Return (X, Y) of the center of cell containing provided text 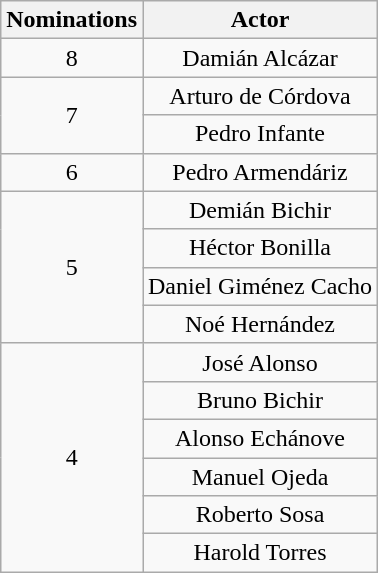
Héctor Bonilla (260, 248)
Manuel Ojeda (260, 477)
Bruno Bichir (260, 400)
5 (72, 267)
Demián Bichir (260, 210)
6 (72, 172)
Nominations (72, 20)
4 (72, 457)
Arturo de Córdova (260, 96)
Pedro Armendáriz (260, 172)
Roberto Sosa (260, 515)
Damián Alcázar (260, 58)
8 (72, 58)
Harold Torres (260, 553)
Alonso Echánove (260, 438)
Noé Hernández (260, 324)
Daniel Giménez Cacho (260, 286)
7 (72, 115)
José Alonso (260, 362)
Actor (260, 20)
Pedro Infante (260, 134)
